Determine the (X, Y) coordinate at the center of the cell enclosing the given text.  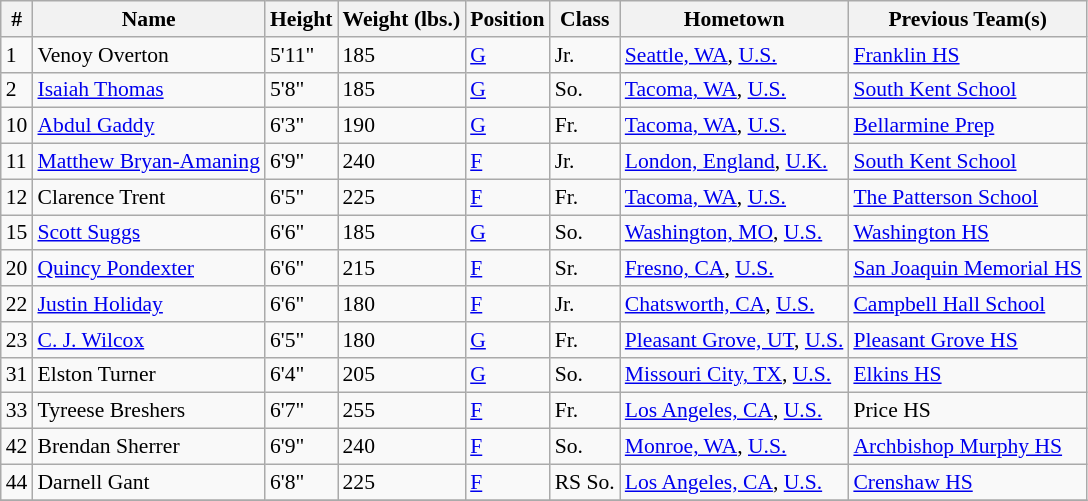
Seattle, WA, U.S. (734, 55)
Matthew Bryan-Amaning (148, 162)
Elkins HS (968, 375)
C. J. Wilcox (148, 340)
Chatsworth, CA, U.S. (734, 304)
12 (17, 197)
Name (148, 19)
Scott Suggs (148, 233)
Class (585, 19)
Bellarmine Prep (968, 126)
London, England, U.K. (734, 162)
6'8" (301, 482)
Archbishop Murphy HS (968, 447)
RS So. (585, 482)
Washington, MO, U.S. (734, 233)
33 (17, 411)
255 (402, 411)
The Patterson School (968, 197)
Price HS (968, 411)
15 (17, 233)
205 (402, 375)
Darnell Gant (148, 482)
Isaiah Thomas (148, 90)
6'7" (301, 411)
44 (17, 482)
20 (17, 269)
Hometown (734, 19)
# (17, 19)
San Joaquin Memorial HS (968, 269)
11 (17, 162)
Quincy Pondexter (148, 269)
2 (17, 90)
5'11" (301, 55)
Venoy Overton (148, 55)
Justin Holiday (148, 304)
31 (17, 375)
6'4" (301, 375)
5'8" (301, 90)
Abdul Gaddy (148, 126)
23 (17, 340)
Elston Turner (148, 375)
Missouri City, TX, U.S. (734, 375)
Washington HS (968, 233)
Position (507, 19)
Pleasant Grove, UT, U.S. (734, 340)
22 (17, 304)
Previous Team(s) (968, 19)
Crenshaw HS (968, 482)
Campbell Hall School (968, 304)
Franklin HS (968, 55)
6'3" (301, 126)
Sr. (585, 269)
42 (17, 447)
Brendan Sherrer (148, 447)
Monroe, WA, U.S. (734, 447)
10 (17, 126)
Weight (lbs.) (402, 19)
Pleasant Grove HS (968, 340)
190 (402, 126)
215 (402, 269)
Clarence Trent (148, 197)
1 (17, 55)
Height (301, 19)
Tyreese Breshers (148, 411)
Fresno, CA, U.S. (734, 269)
